From the cell containing the given text, extract its center point as [x, y] coordinate. 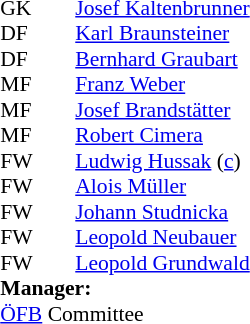
Johann Studnicka [162, 212]
Bernhard Graubart [162, 59]
Alois Müller [162, 187]
Ludwig Hussak (c) [162, 161]
Leopold Grundwald [162, 263]
Leopold Neubauer [162, 237]
Karl Braunsteiner [162, 33]
Manager: [124, 289]
Robert Cimera [162, 135]
Franz Weber [162, 85]
Josef Brandstätter [162, 110]
